Identify which cell holds the provided text, then report its [x, y] central coordinate. 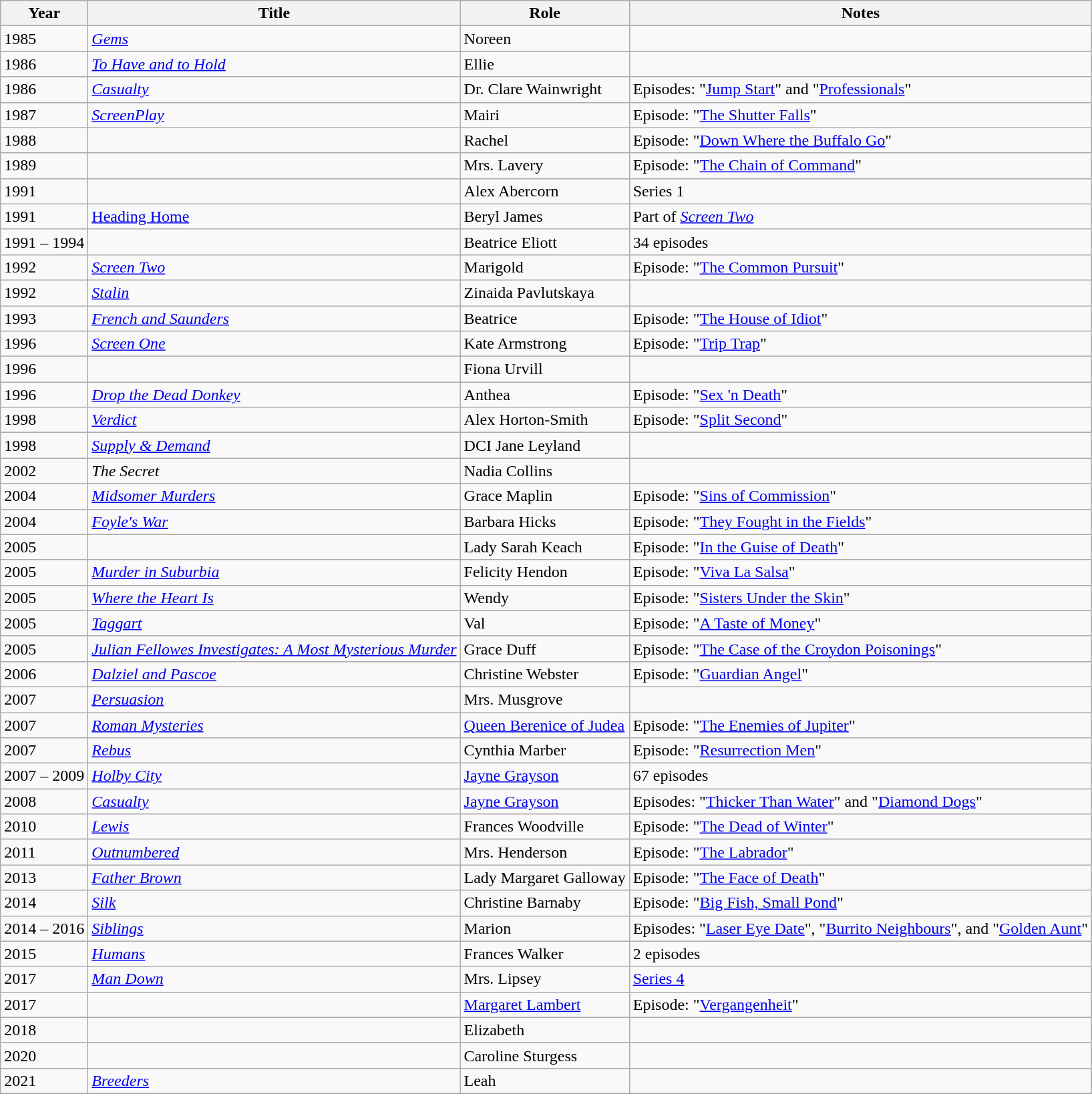
Heading Home [274, 216]
Queen Berenice of Judea [545, 725]
Rebus [274, 751]
Verdict [274, 420]
Christine Barnaby [545, 903]
Part of Screen Two [860, 216]
34 episodes [860, 242]
Episode: "Sins of Commission" [860, 496]
Murder in Suburbia [274, 572]
Episode: "Down Where the Buffalo Go" [860, 140]
Series 4 [860, 979]
Notes [860, 13]
Rachel [545, 140]
French and Saunders [274, 319]
Beatrice Eliott [545, 242]
Gems [274, 39]
2020 [44, 1055]
Episode: "Resurrection Men" [860, 751]
Grace Duff [545, 649]
Episode: "The Enemies of Jupiter" [860, 725]
Holby City [274, 776]
DCI Jane Leyland [545, 445]
Alex Horton-Smith [545, 420]
Mrs. Musgrove [545, 699]
Foyle's War [274, 522]
Midsomer Murders [274, 496]
67 episodes [860, 776]
The Secret [274, 471]
Frances Woodville [545, 827]
Screen One [274, 344]
Taggart [274, 623]
Grace Maplin [545, 496]
Caroline Sturgess [545, 1055]
Roman Mysteries [274, 725]
1988 [44, 140]
Episode: "The Case of the Croydon Poisonings" [860, 649]
Mrs. Lavery [545, 166]
2006 [44, 674]
Episode: "The Common Pursuit" [860, 267]
2 episodes [860, 954]
Outnumbered [274, 852]
1989 [44, 166]
Silk [274, 903]
Kate Armstrong [545, 344]
Mrs. Lipsey [545, 979]
Frances Walker [545, 954]
1985 [44, 39]
Val [545, 623]
Cynthia Marber [545, 751]
Alex Abercorn [545, 191]
2014 [44, 903]
Episode: "A Taste of Money" [860, 623]
Episode: "The Face of Death" [860, 878]
1993 [44, 319]
Zinaida Pavlutskaya [545, 293]
Marion [545, 928]
Episode: "Viva La Salsa" [860, 572]
Episode: "They Fought in the Fields" [860, 522]
Year [44, 13]
Wendy [545, 598]
Lady Margaret Galloway [545, 878]
Where the Heart Is [274, 598]
Episode: "The Chain of Command" [860, 166]
Elizabeth [545, 1030]
Episode: "Sex 'n Death" [860, 395]
Episode: "Guardian Angel" [860, 674]
Marigold [545, 267]
2014 – 2016 [44, 928]
Episodes: "Jump Start" and "Professionals" [860, 89]
Dalziel and Pascoe [274, 674]
2008 [44, 801]
ScreenPlay [274, 115]
Screen Two [274, 267]
Episode: "The Shutter Falls" [860, 115]
Nadia Collins [545, 471]
Episode: "The House of Idiot" [860, 319]
Father Brown [274, 878]
Siblings [274, 928]
2021 [44, 1081]
2018 [44, 1030]
Stalin [274, 293]
Episodes: "Laser Eye Date", "Burrito Neighbours", and "Golden Aunt" [860, 928]
Noreen [545, 39]
Persuasion [274, 699]
Fiona Urvill [545, 369]
Beatrice [545, 319]
Drop the Dead Donkey [274, 395]
To Have and to Hold [274, 64]
Anthea [545, 395]
Episode: "Big Fish, Small Pond" [860, 903]
Lady Sarah Keach [545, 547]
Humans [274, 954]
Felicity Hendon [545, 572]
Christine Webster [545, 674]
1991 – 1994 [44, 242]
2007 – 2009 [44, 776]
Episode: "Sisters Under the Skin" [860, 598]
Mrs. Henderson [545, 852]
Dr. Clare Wainwright [545, 89]
2011 [44, 852]
Julian Fellowes Investigates: A Most Mysterious Murder [274, 649]
Episode: "The Labrador" [860, 852]
Beryl James [545, 216]
Ellie [545, 64]
Man Down [274, 979]
Episode: "The Dead of Winter" [860, 827]
Episodes: "Thicker Than Water" and "Diamond Dogs" [860, 801]
2013 [44, 878]
Margaret Lambert [545, 1005]
Role [545, 13]
Supply & Demand [274, 445]
Mairi [545, 115]
Lewis [274, 827]
Episode: "Trip Trap" [860, 344]
Episode: "In the Guise of Death" [860, 547]
2015 [44, 954]
Episode: "Vergangenheit" [860, 1005]
2010 [44, 827]
Barbara Hicks [545, 522]
Series 1 [860, 191]
Leah [545, 1081]
1987 [44, 115]
Breeders [274, 1081]
Title [274, 13]
Episode: "Split Second" [860, 420]
2002 [44, 471]
